Capture the cell that displays the provided text and extract its [X, Y] central coordinate. 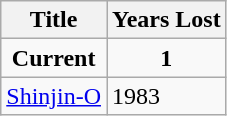
Title [54, 20]
Current [54, 58]
1983 [166, 96]
Years Lost [166, 20]
1 [166, 58]
Shinjin-O [54, 96]
